Return the (X, Y) coordinate for the center point of the cell that contains the specified text.  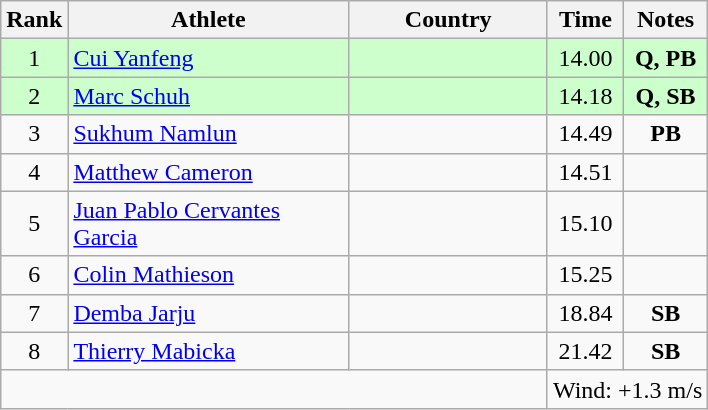
Matthew Cameron (208, 172)
Juan Pablo Cervantes Garcia (208, 224)
Marc Schuh (208, 96)
Colin Mathieson (208, 275)
Time (585, 20)
Q, PB (665, 58)
2 (34, 96)
Sukhum Namlun (208, 134)
Notes (665, 20)
Cui Yanfeng (208, 58)
15.25 (585, 275)
3 (34, 134)
Wind: +1.3 m/s (627, 389)
4 (34, 172)
15.10 (585, 224)
8 (34, 351)
14.49 (585, 134)
Q, SB (665, 96)
5 (34, 224)
14.51 (585, 172)
Athlete (208, 20)
Demba Jarju (208, 313)
21.42 (585, 351)
7 (34, 313)
6 (34, 275)
Rank (34, 20)
14.00 (585, 58)
14.18 (585, 96)
1 (34, 58)
PB (665, 134)
Thierry Mabicka (208, 351)
Country (448, 20)
18.84 (585, 313)
